Search for the cell housing the specified text and yield its (X, Y) center coordinate. 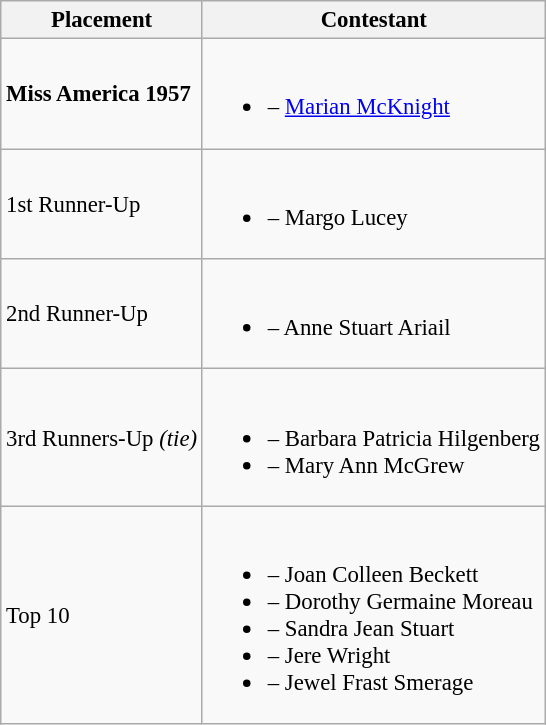
– Marian McKnight (374, 94)
Placement (102, 20)
Top 10 (102, 615)
– Barbara Patricia Hilgenberg – Mary Ann McGrew (374, 438)
1st Runner-Up (102, 204)
Miss America 1957 (102, 94)
Contestant (374, 20)
– Joan Colleen Beckett – Dorothy Germaine Moreau – Sandra Jean Stuart – Jere Wright – Jewel Frast Smerage (374, 615)
2nd Runner-Up (102, 314)
– Margo Lucey (374, 204)
3rd Runners-Up (tie) (102, 438)
– Anne Stuart Ariail (374, 314)
